Capture the cell that displays the provided text and extract its (X, Y) central coordinate. 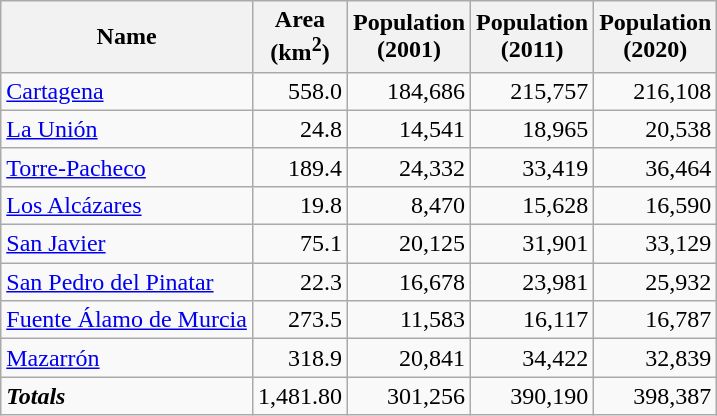
16,678 (408, 282)
22.3 (300, 282)
Population(2001) (408, 37)
16,787 (656, 320)
25,932 (656, 282)
189.4 (300, 167)
558.0 (300, 91)
11,583 (408, 320)
34,422 (532, 358)
Mazarrón (127, 358)
Cartagena (127, 91)
Fuente Álamo de Murcia (127, 320)
20,125 (408, 244)
Los Alcázares (127, 205)
215,757 (532, 91)
24.8 (300, 129)
398,387 (656, 396)
318.9 (300, 358)
20,538 (656, 129)
216,108 (656, 91)
Torre-Pacheco (127, 167)
32,839 (656, 358)
La Unión (127, 129)
1,481.80 (300, 396)
Name (127, 37)
Area(km2) (300, 37)
184,686 (408, 91)
301,256 (408, 396)
36,464 (656, 167)
33,419 (532, 167)
33,129 (656, 244)
Population(2020) (656, 37)
23,981 (532, 282)
8,470 (408, 205)
390,190 (532, 396)
16,117 (532, 320)
16,590 (656, 205)
75.1 (300, 244)
273.5 (300, 320)
Totals (127, 396)
24,332 (408, 167)
20,841 (408, 358)
14,541 (408, 129)
San Pedro del Pinatar (127, 282)
Population(2011) (532, 37)
31,901 (532, 244)
San Javier (127, 244)
18,965 (532, 129)
19.8 (300, 205)
15,628 (532, 205)
